Return (x, y) of the center of cell containing provided text 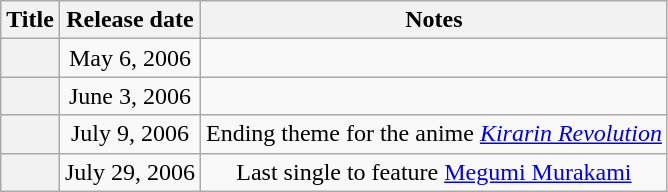
Title (30, 20)
Ending theme for the anime Kirarin Revolution (434, 134)
July 9, 2006 (130, 134)
July 29, 2006 (130, 172)
June 3, 2006 (130, 96)
Notes (434, 20)
Last single to feature Megumi Murakami (434, 172)
Release date (130, 20)
May 6, 2006 (130, 58)
